Pinpoint the cell where the given text exists, returning its (X, Y) midpoint coordinate. 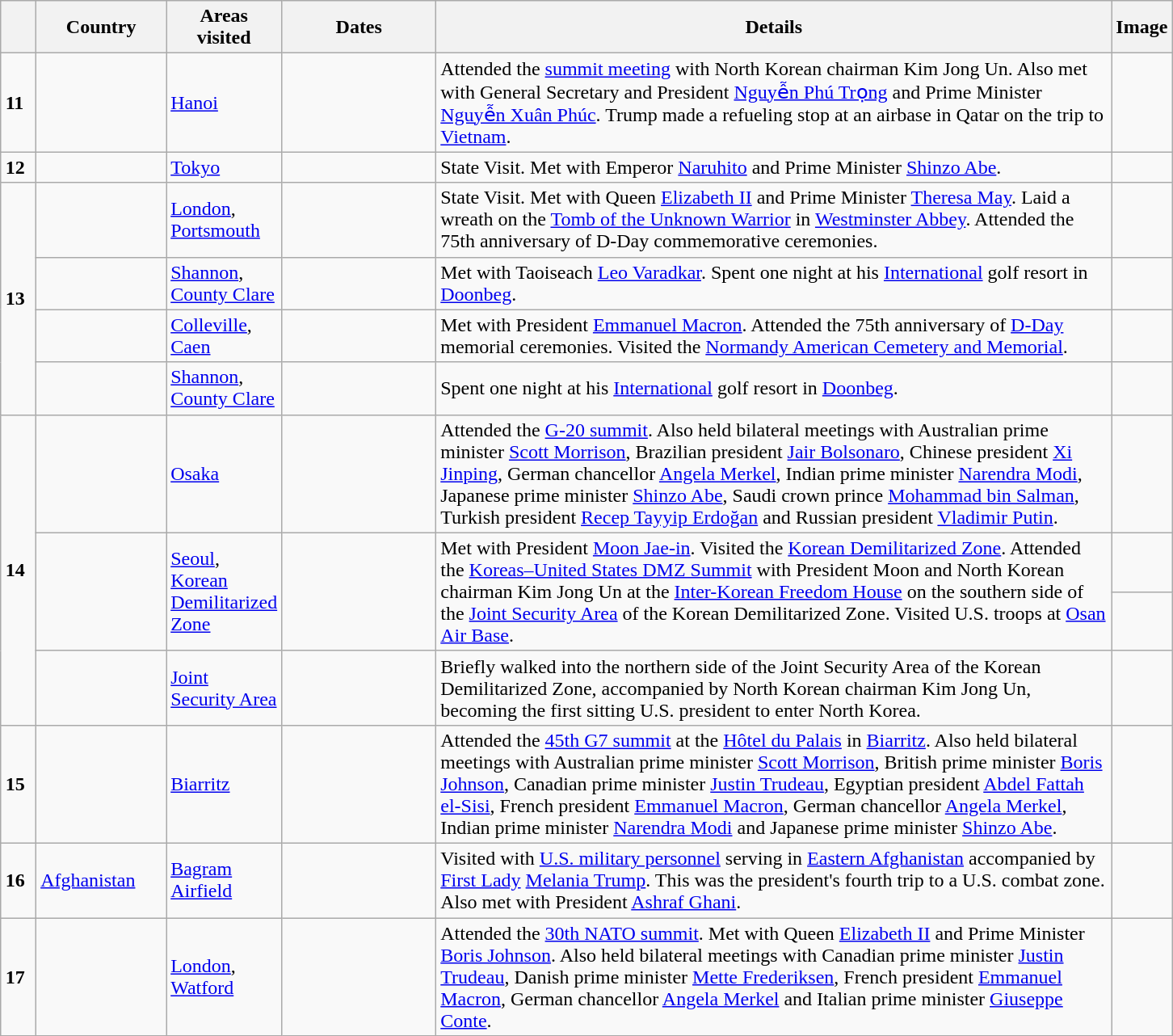
17 (18, 977)
Joint Security Area (225, 688)
Met with Taoiseach Leo Varadkar. Spent one night at his International golf resort in Doonbeg. (774, 283)
13 (18, 299)
Seoul,Korean Demilitarized Zone (225, 592)
London,Portsmouth (225, 220)
16 (18, 880)
Tokyo (225, 167)
Osaka (225, 474)
Dates (359, 27)
Areas visited (225, 27)
Bagram Airfield (225, 880)
Afghanistan (102, 880)
Spent one night at his International golf resort in Doonbeg. (774, 388)
12 (18, 167)
London, Watford (225, 977)
Hanoi (225, 103)
15 (18, 784)
11 (18, 103)
Colleville,Caen (225, 336)
Image (1142, 27)
Details (774, 27)
Met with President Emmanuel Macron. Attended the 75th anniversary of D-Day memorial ceremonies. Visited the Normandy American Cemetery and Memorial. (774, 336)
Country (102, 27)
State Visit. Met with Emperor Naruhito and Prime Minister Shinzo Abe. (774, 167)
14 (18, 570)
Biarritz (225, 784)
